Provide the (X, Y) coordinate of the cell's center where the given text is located.  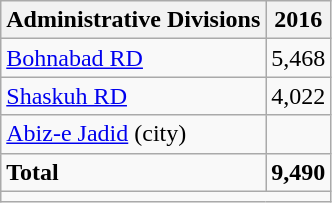
Administrative Divisions (134, 20)
Shaskuh RD (134, 96)
9,490 (298, 172)
Abiz-e Jadid (city) (134, 134)
2016 (298, 20)
5,468 (298, 58)
Total (134, 172)
Bohnabad RD (134, 58)
4,022 (298, 96)
